Output the [x, y] coordinate of the center of the cell containing the given text.  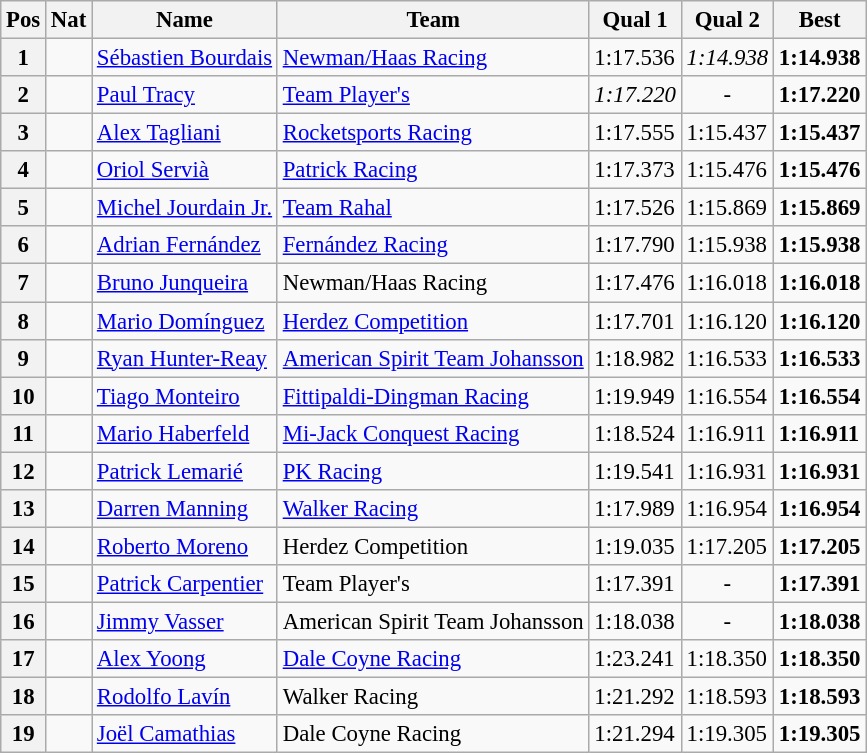
15 [24, 584]
19 [24, 734]
Team Rahal [433, 208]
Rodolfo Lavín [185, 697]
7 [24, 283]
2 [24, 95]
13 [24, 509]
Rocketsports Racing [433, 133]
10 [24, 396]
Jimmy Vasser [185, 621]
14 [24, 546]
Adrian Fernández [185, 245]
1:17.701 [635, 321]
Best [820, 20]
Patrick Lemarié [185, 471]
Roberto Moreno [185, 546]
Qual 1 [635, 20]
Patrick Carpentier [185, 584]
Bruno Junqueira [185, 283]
Ryan Hunter-Reay [185, 358]
16 [24, 621]
1:17.555 [635, 133]
Tiago Monteiro [185, 396]
Name [185, 20]
1:18.982 [635, 358]
Oriol Servià [185, 170]
Team [433, 20]
1:17.790 [635, 245]
Alex Yoong [185, 659]
Sébastien Bourdais [185, 58]
1:17.989 [635, 509]
Paul Tracy [185, 95]
12 [24, 471]
1:18.524 [635, 433]
5 [24, 208]
Joël Camathias [185, 734]
Mario Domínguez [185, 321]
8 [24, 321]
17 [24, 659]
Mi-Jack Conquest Racing [433, 433]
Fernández Racing [433, 245]
18 [24, 697]
Darren Manning [185, 509]
1:21.294 [635, 734]
11 [24, 433]
1:17.373 [635, 170]
1:19.541 [635, 471]
Mario Haberfeld [185, 433]
1:19.035 [635, 546]
Patrick Racing [433, 170]
6 [24, 245]
Pos [24, 20]
1:23.241 [635, 659]
1:17.536 [635, 58]
Fittipaldi-Dingman Racing [433, 396]
PK Racing [433, 471]
1:17.476 [635, 283]
4 [24, 170]
Alex Tagliani [185, 133]
3 [24, 133]
1:17.526 [635, 208]
Michel Jourdain Jr. [185, 208]
9 [24, 358]
1:19.949 [635, 396]
1 [24, 58]
Qual 2 [727, 20]
1:21.292 [635, 697]
Nat [69, 20]
